From the cell containing the given text, extract its center point as (X, Y) coordinate. 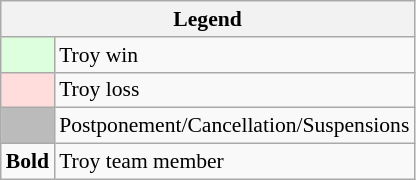
Postponement/Cancellation/Suspensions (234, 126)
Bold (28, 162)
Legend (208, 19)
Troy win (234, 55)
Troy loss (234, 90)
Troy team member (234, 162)
